Return the [x, y] coordinate for the center point of the cell that contains the specified text.  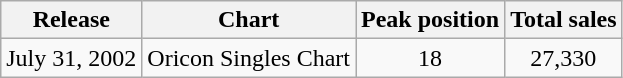
27,330 [564, 58]
Release [72, 20]
18 [430, 58]
Peak position [430, 20]
Oricon Singles Chart [249, 58]
Total sales [564, 20]
July 31, 2002 [72, 58]
Chart [249, 20]
